Locate the cell with the specified text and output its [X, Y] center coordinate. 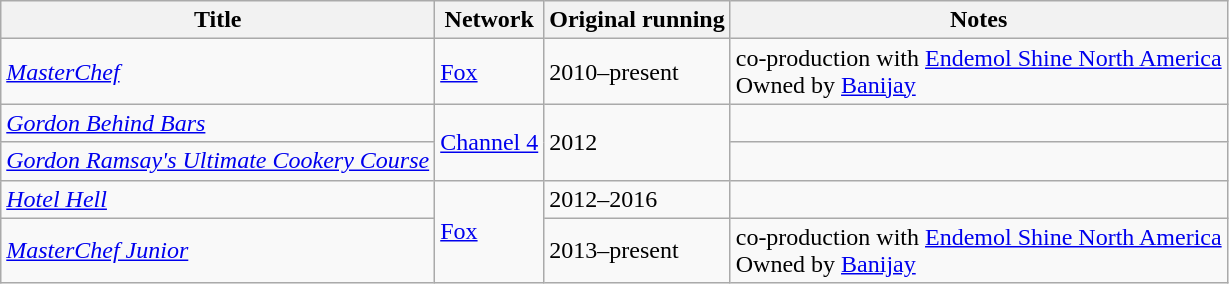
Title [218, 20]
Network [490, 20]
Gordon Behind Bars [218, 123]
MasterChef Junior [218, 250]
2012–2016 [637, 199]
Original running [637, 20]
Gordon Ramsay's Ultimate Cookery Course [218, 161]
MasterChef [218, 72]
2013–present [637, 250]
Channel 4 [490, 142]
Notes [978, 20]
2012 [637, 142]
Hotel Hell [218, 199]
2010–present [637, 72]
